Output the [x, y] coordinate of the center of the cell containing the given text.  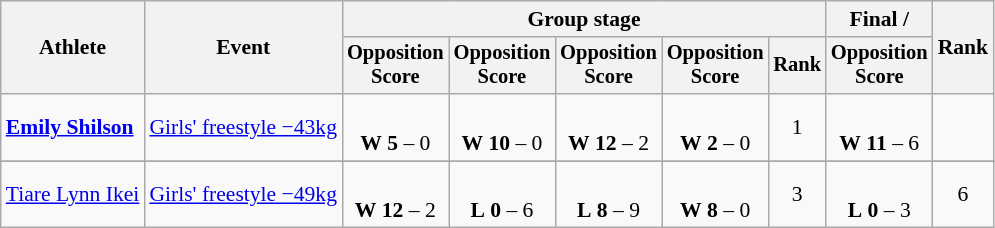
Athlete [73, 48]
Event [243, 48]
W 10 – 0 [502, 128]
Girls' freestyle −43kg [243, 128]
W 11 – 6 [880, 128]
Final / [880, 19]
Emily Shilson [73, 128]
1 [797, 128]
L 0 – 3 [880, 194]
L 0 – 6 [502, 194]
6 [964, 194]
3 [797, 194]
Group stage [584, 19]
Girls' freestyle −49kg [243, 194]
W 2 – 0 [716, 128]
Tiare Lynn Ikei [73, 194]
W 8 – 0 [716, 194]
L 8 – 9 [608, 194]
W 5 – 0 [396, 128]
